Detect which cell encompasses the target text, then output its [X, Y] center coordinate. 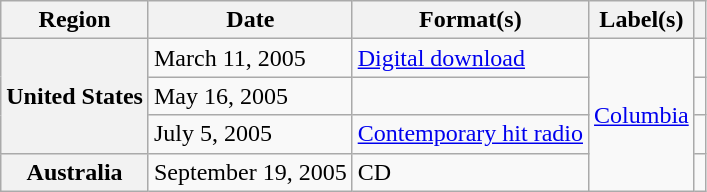
May 16, 2005 [250, 96]
July 5, 2005 [250, 134]
Columbia [642, 115]
United States [75, 96]
Digital download [470, 58]
Region [75, 20]
September 19, 2005 [250, 172]
Format(s) [470, 20]
March 11, 2005 [250, 58]
Contemporary hit radio [470, 134]
Australia [75, 172]
Label(s) [642, 20]
Date [250, 20]
CD [470, 172]
